From the cell containing the given text, extract its center point as (X, Y) coordinate. 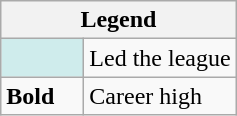
Legend (118, 20)
Bold (42, 96)
Led the league (160, 58)
Career high (160, 96)
